Search for the cell housing the specified text and yield its [x, y] center coordinate. 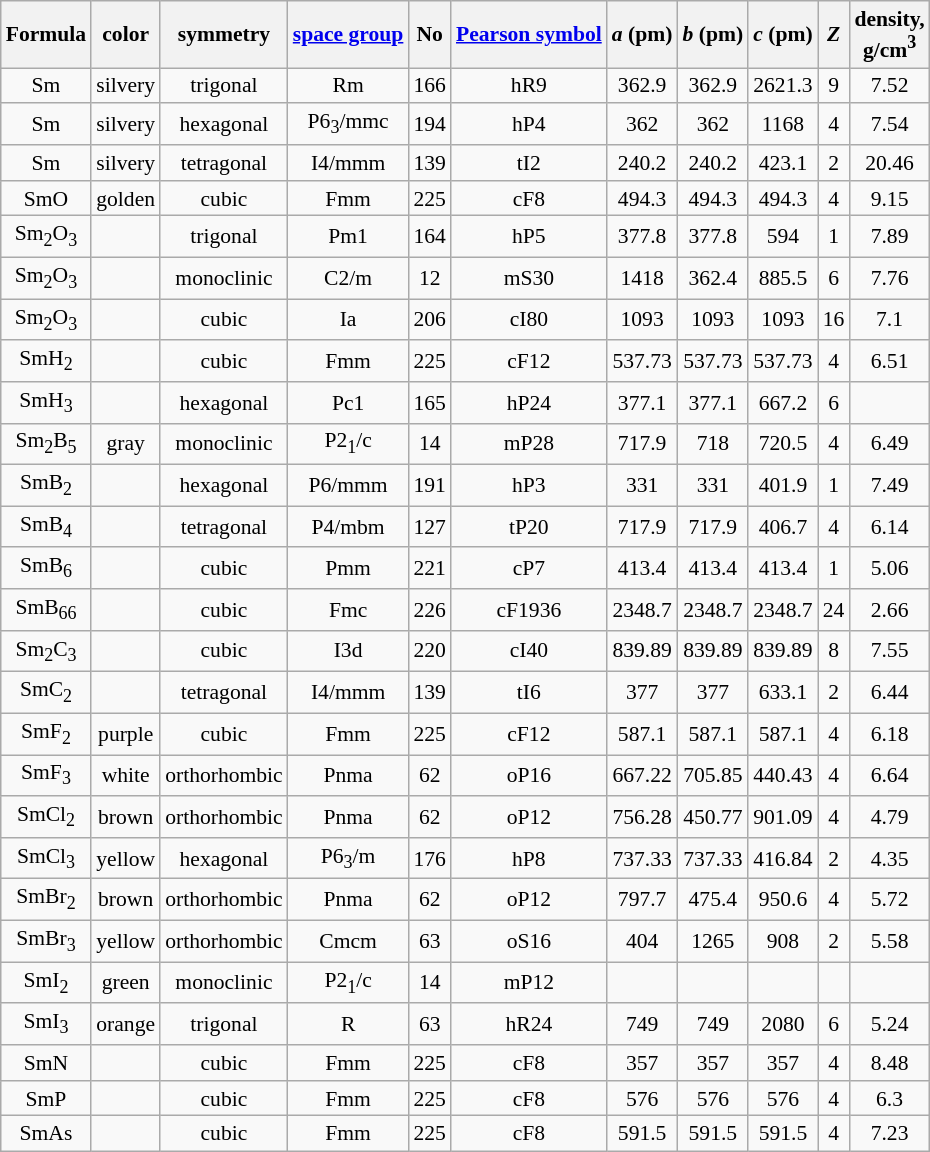
6.49 [889, 444]
SmB66 [46, 610]
5.24 [889, 1024]
1168 [782, 124]
705.85 [712, 776]
423.1 [782, 163]
tP20 [529, 526]
mP12 [529, 982]
P6/mmm [348, 486]
SmH2 [46, 362]
SmI2 [46, 982]
16 [834, 320]
P63/m [348, 858]
Pearson symbol [529, 34]
756.28 [642, 816]
404 [642, 942]
9.15 [889, 199]
P63/mmc [348, 124]
hP24 [529, 402]
6.14 [889, 526]
6.51 [889, 362]
oP16 [529, 776]
C2/m [348, 278]
6.3 [889, 1099]
oS16 [529, 942]
4.35 [889, 858]
1265 [712, 942]
7.49 [889, 486]
SmN [46, 1063]
8.48 [889, 1063]
Pmm [348, 568]
green [126, 982]
7.55 [889, 652]
7.23 [889, 1134]
color [126, 34]
tI6 [529, 692]
221 [430, 568]
SmCl3 [46, 858]
hP3 [529, 486]
594 [782, 236]
tI2 [529, 163]
6.44 [889, 692]
No [430, 34]
885.5 [782, 278]
cF1936 [529, 610]
b (pm) [712, 34]
191 [430, 486]
633.1 [782, 692]
SmCl2 [46, 816]
4.79 [889, 816]
Ia [348, 320]
hP4 [529, 124]
cP7 [529, 568]
c (pm) [782, 34]
Formula [46, 34]
7.54 [889, 124]
P4/mbm [348, 526]
SmF3 [46, 776]
220 [430, 652]
194 [430, 124]
7.1 [889, 320]
797.7 [642, 900]
Cmcm [348, 942]
SmBr2 [46, 900]
Rm [348, 86]
475.4 [712, 900]
gray [126, 444]
mS30 [529, 278]
SmI3 [46, 1024]
Pm1 [348, 236]
1418 [642, 278]
718 [712, 444]
401.9 [782, 486]
12 [430, 278]
hR9 [529, 86]
127 [430, 526]
a (pm) [642, 34]
7.76 [889, 278]
SmB4 [46, 526]
hP8 [529, 858]
164 [430, 236]
I3d [348, 652]
7.89 [889, 236]
Sm2C3 [46, 652]
SmC2 [46, 692]
SmF2 [46, 734]
416.84 [782, 858]
R [348, 1024]
SmP [46, 1099]
symmetry [224, 34]
space group [348, 34]
2.66 [889, 610]
9 [834, 86]
Fmc [348, 610]
667.22 [642, 776]
950.6 [782, 900]
white [126, 776]
cI40 [529, 652]
cI80 [529, 320]
908 [782, 942]
Z [834, 34]
226 [430, 610]
440.43 [782, 776]
5.58 [889, 942]
8 [834, 652]
golden [126, 199]
20.46 [889, 163]
6.18 [889, 734]
density, g/cm3 [889, 34]
hP5 [529, 236]
2621.3 [782, 86]
720.5 [782, 444]
901.09 [782, 816]
SmO [46, 199]
165 [430, 402]
hR24 [529, 1024]
SmB6 [46, 568]
6.64 [889, 776]
166 [430, 86]
406.7 [782, 526]
SmB2 [46, 486]
667.2 [782, 402]
5.06 [889, 568]
2080 [782, 1024]
5.72 [889, 900]
450.77 [712, 816]
purple [126, 734]
362.4 [712, 278]
mP28 [529, 444]
orange [126, 1024]
Sm2B5 [46, 444]
Pc1 [348, 402]
206 [430, 320]
24 [834, 610]
SmAs [46, 1134]
7.52 [889, 86]
SmH3 [46, 402]
SmBr3 [46, 942]
176 [430, 858]
